Output the (x, y) coordinate of the center of the cell containing the given text.  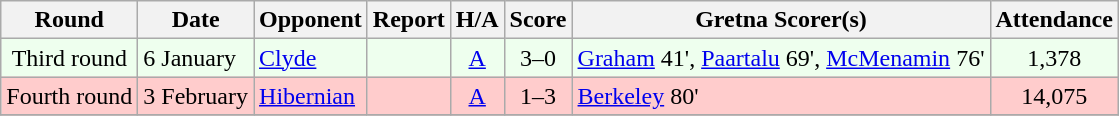
1–3 (538, 96)
3–0 (538, 58)
3 February (196, 96)
Gretna Scorer(s) (781, 20)
Clyde (311, 58)
6 January (196, 58)
Attendance (1054, 20)
Round (70, 20)
1,378 (1054, 58)
Fourth round (70, 96)
Date (196, 20)
Report (408, 20)
Opponent (311, 20)
Hibernian (311, 96)
Score (538, 20)
Berkeley 80' (781, 96)
H/A (477, 20)
Third round (70, 58)
14,075 (1054, 96)
Graham 41', Paartalu 69', McMenamin 76' (781, 58)
